Return (x, y) of the center of cell containing provided text 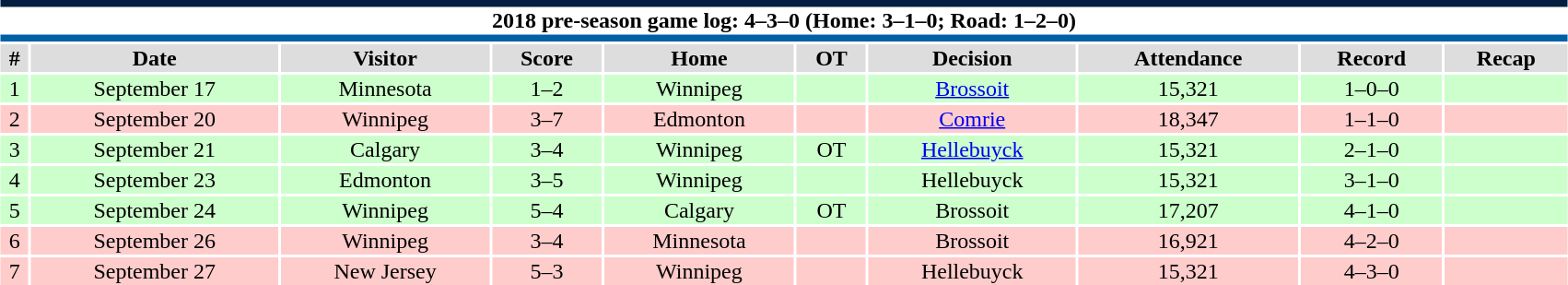
3–7 (547, 119)
September 21 (154, 149)
Home (699, 58)
4–3–0 (1372, 271)
Decision (973, 58)
September 20 (154, 119)
3–1–0 (1372, 180)
18,347 (1188, 119)
16,921 (1188, 241)
4–2–0 (1372, 241)
5–4 (547, 210)
7 (15, 271)
Date (154, 58)
September 27 (154, 271)
Visitor (385, 58)
1–2 (547, 89)
September 17 (154, 89)
Attendance (1188, 58)
1 (15, 89)
1–0–0 (1372, 89)
Record (1372, 58)
1–1–0 (1372, 119)
5 (15, 210)
September 23 (154, 180)
Comrie (973, 119)
Score (547, 58)
September 24 (154, 210)
3–5 (547, 180)
September 26 (154, 241)
2–1–0 (1372, 149)
5–3 (547, 271)
4–1–0 (1372, 210)
4 (15, 180)
2018 pre-season game log: 4–3–0 (Home: 3–1–0; Road: 1–2–0) (784, 20)
New Jersey (385, 271)
6 (15, 241)
Recap (1507, 58)
3 (15, 149)
17,207 (1188, 210)
# (15, 58)
2 (15, 119)
